Detect which cell encompasses the target text, then output its [x, y] center coordinate. 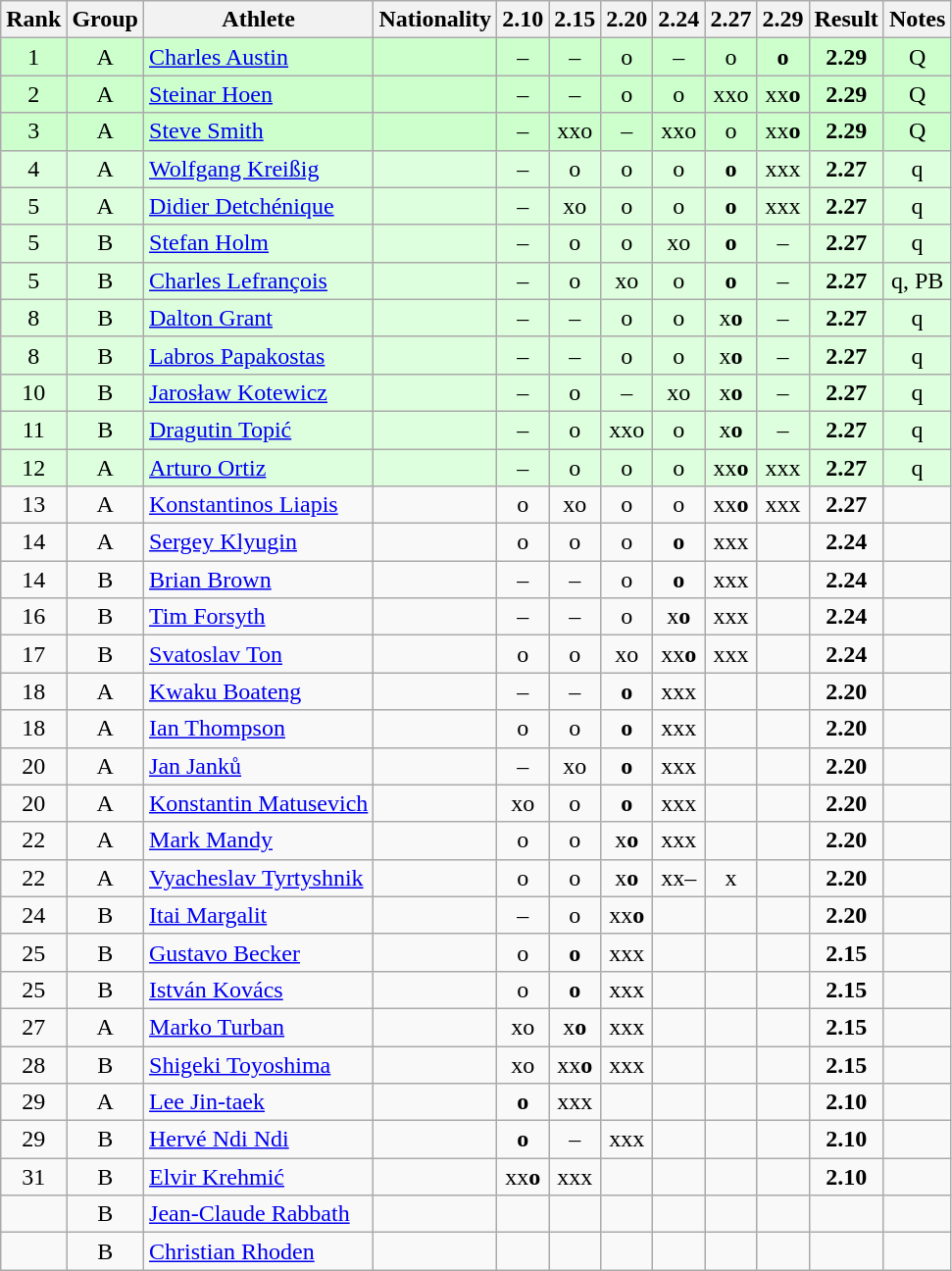
Labros Papakostas [259, 355]
Steve Smith [259, 131]
Mark Mandy [259, 840]
Konstantin Matusevich [259, 803]
Christian Rhoden [259, 1251]
Jean-Claude Rabbath [259, 1214]
Marko Turban [259, 1027]
Athlete [259, 20]
17 [33, 654]
Hervé Ndi Ndi [259, 1140]
Arturo Ortiz [259, 468]
Shigeki Toyoshima [259, 1064]
x [731, 878]
Dalton Grant [259, 318]
Steinar Hoen [259, 94]
24 [33, 915]
István Kovács [259, 990]
q, PB [917, 280]
12 [33, 468]
Rank [33, 20]
1 [33, 57]
Nationality [435, 20]
Result [846, 20]
Stefan Holm [259, 243]
Dragutin Topić [259, 430]
Ian Thompson [259, 729]
2 [33, 94]
10 [33, 392]
Vyacheslav Tyrtyshnik [259, 878]
Jan Janků [259, 766]
Svatoslav Ton [259, 654]
27 [33, 1027]
xx– [678, 878]
Lee Jin-taek [259, 1102]
28 [33, 1064]
13 [33, 505]
Kwaku Boateng [259, 691]
11 [33, 430]
Konstantinos Liapis [259, 505]
4 [33, 169]
Tim Forsyth [259, 617]
Sergey Klyugin [259, 542]
Itai Margalit [259, 915]
Brian Brown [259, 580]
Jarosław Kotewicz [259, 392]
Didier Detchénique [259, 206]
31 [33, 1177]
Elvir Krehmić [259, 1177]
Charles Lefrançois [259, 280]
Notes [917, 20]
Wolfgang Kreißig [259, 169]
Group [106, 20]
3 [33, 131]
Charles Austin [259, 57]
16 [33, 617]
Gustavo Becker [259, 952]
